Locate the cell with the specified text and output its (x, y) center coordinate. 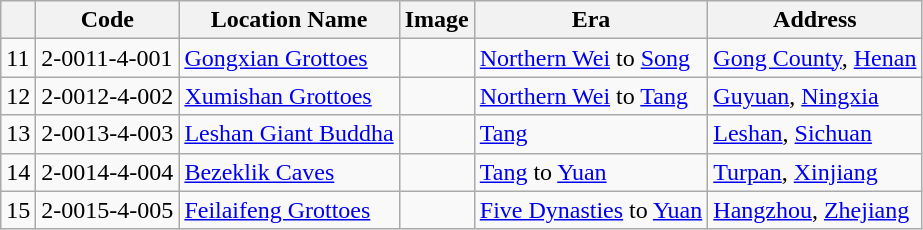
Bezeklik Caves (289, 172)
Hangzhou, Zhejiang (815, 210)
Address (815, 20)
Feilaifeng Grottoes (289, 210)
Tang to Yuan (591, 172)
15 (18, 210)
Gong County, Henan (815, 58)
Five Dynasties to Yuan (591, 210)
Leshan, Sichuan (815, 134)
Tang (591, 134)
11 (18, 58)
Guyuan, Ningxia (815, 96)
Turpan, Xinjiang (815, 172)
2-0015-4-005 (108, 210)
2-0011-4-001 (108, 58)
2-0013-4-003 (108, 134)
2-0014-4-004 (108, 172)
Location Name (289, 20)
14 (18, 172)
13 (18, 134)
Northern Wei to Tang (591, 96)
Leshan Giant Buddha (289, 134)
Northern Wei to Song (591, 58)
2-0012-4-002 (108, 96)
12 (18, 96)
Era (591, 20)
Gongxian Grottoes (289, 58)
Xumishan Grottoes (289, 96)
Code (108, 20)
Image (436, 20)
